From the cell containing the given text, extract its center point as [X, Y] coordinate. 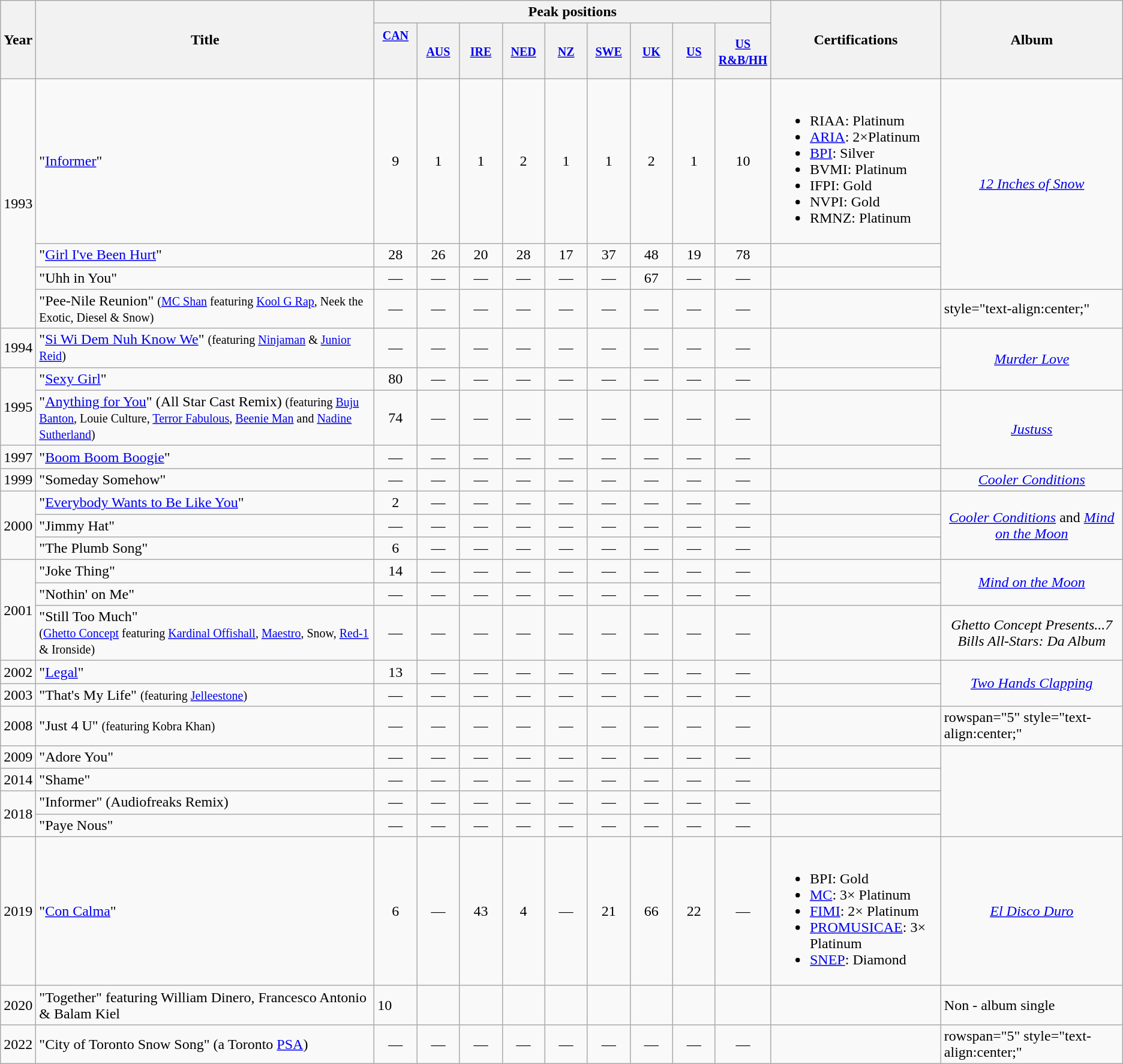
Year [18, 40]
19 [693, 255]
17 [566, 255]
78 [743, 255]
2020 [18, 1005]
20 [481, 255]
Non - album single [1032, 1005]
43 [481, 911]
Certifications [855, 40]
NZ [566, 51]
74 [396, 418]
"Informer" [205, 161]
"Together" featuring William Dinero, Francesco Antonio & Balam Kiel [205, 1005]
"Just 4 U" (featuring Kobra Khan) [205, 726]
1993 [18, 203]
"Jimmy Hat" [205, 525]
13 [396, 672]
RIAA: PlatinumARIA: 2×PlatinumBPI: SilverBVMI: PlatinumIFPI: GoldNVPI: GoldRMNZ: Platinum [855, 161]
AUS [438, 51]
"Paye Nous" [205, 825]
2000 [18, 525]
1995 [18, 406]
SWE [608, 51]
Cooler Conditions and Mind on the Moon [1032, 525]
"Boom Boom Boogie" [205, 457]
"Everybody Wants to Be Like You" [205, 502]
"Shame" [205, 780]
"Anything for You" (All Star Cast Remix) (featuring Buju Banton, Louie Culture, Terror Fabulous, Beenie Man and Nadine Sutherland) [205, 418]
Title [205, 40]
80 [396, 379]
"That's My Life" (featuring Jelleestone) [205, 695]
US R&B/HH [743, 51]
26 [438, 255]
Two Hands Clapping [1032, 684]
"Uhh in You" [205, 278]
Cooler Conditions [1032, 479]
"Legal" [205, 672]
"Nothin' on Me" [205, 594]
2009 [18, 757]
"Someday Somehow" [205, 479]
CAN [396, 51]
"Informer" (Audiofreaks Remix) [205, 802]
style="text-align:center;" [1032, 308]
2022 [18, 1044]
67 [651, 278]
1997 [18, 457]
BPI: GoldMC: 3× PlatinumFIMI: 2× PlatinumPROMUSICAE: 3× PlatinumSNEP: Diamond [855, 911]
"Girl I've Been Hurt" [205, 255]
66 [651, 911]
"Adore You" [205, 757]
21 [608, 911]
2008 [18, 726]
"Si Wi Dem Nuh Know We" (featuring Ninjaman & Junior Reid) [205, 348]
2018 [18, 814]
"Sexy Girl" [205, 379]
9 [396, 161]
IRE [481, 51]
Murder Love [1032, 359]
UK [651, 51]
2002 [18, 672]
1994 [18, 348]
1999 [18, 479]
Album [1032, 40]
48 [651, 255]
22 [693, 911]
Mind on the Moon [1032, 583]
Justuss [1032, 429]
Peak positions [572, 12]
12 Inches of Snow [1032, 184]
"Con Calma" [205, 911]
"Still Too Much"(Ghetto Concept featuring Kardinal Offishall, Maestro, Snow, Red-1 & Ironside) [205, 633]
"Pee-Nile Reunion" (MC Shan featuring Kool G Rap, Neek the Exotic, Diesel & Snow) [205, 308]
2014 [18, 780]
NED [523, 51]
37 [608, 255]
14 [396, 571]
2003 [18, 695]
"City of Toronto Snow Song" (a Toronto PSA) [205, 1044]
4 [523, 911]
El Disco Duro [1032, 911]
2001 [18, 610]
US [693, 51]
"The Plumb Song" [205, 549]
"Joke Thing" [205, 571]
2019 [18, 911]
Ghetto Concept Presents...7 Bills All-Stars: Da Album [1032, 633]
